Scan for the cell matching the given text and deliver its [x, y] coordinate at center. 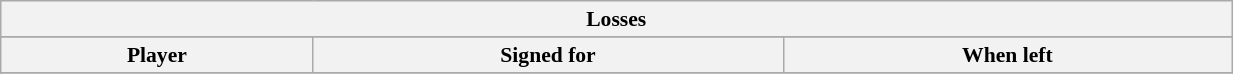
Signed for [548, 55]
Player [157, 55]
When left [1008, 55]
Losses [616, 19]
